Identify which cell holds the provided text, then report its [X, Y] central coordinate. 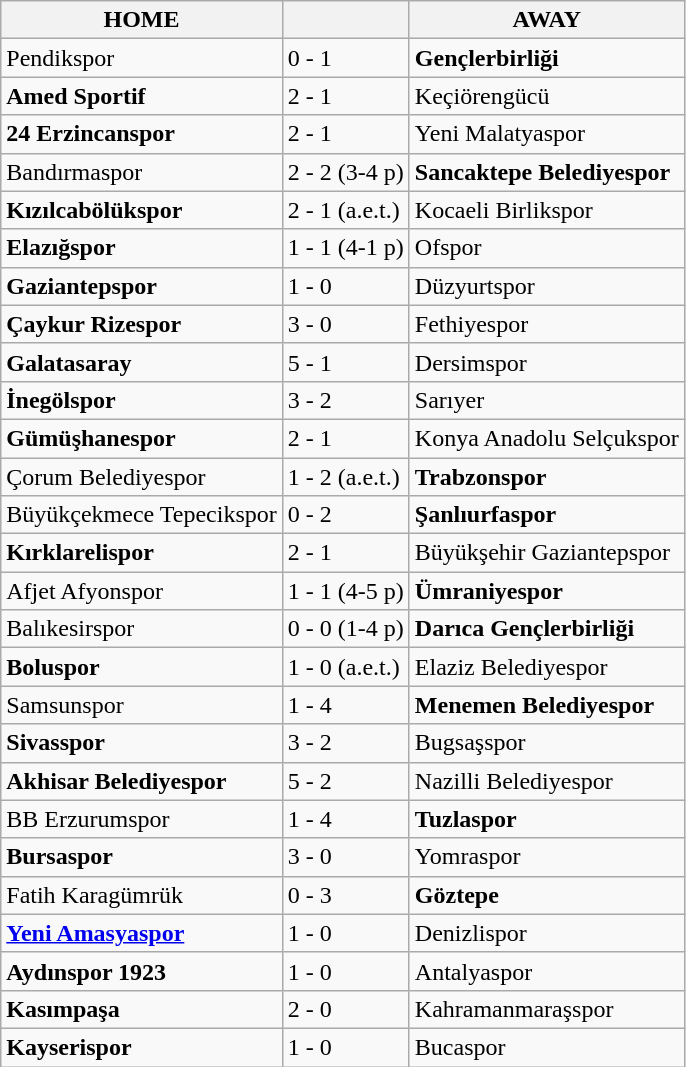
Bursaspor [142, 857]
Menemen Belediyespor [546, 705]
Balıkesirspor [142, 629]
Aydınspor 1923 [142, 971]
Büyükçekmece Tepecikspor [142, 515]
5 - 1 [346, 362]
0 - 3 [346, 895]
2 - 0 [346, 1009]
Büyükşehir Gaziantepspor [546, 553]
HOME [142, 20]
Akhisar Belediyespor [142, 781]
0 - 1 [346, 58]
Darıca Gençlerbirliği [546, 629]
Fethiyespor [546, 324]
AWAY [546, 20]
Ümraniyespor [546, 591]
0 - 0 (1-4 p) [346, 629]
Gençlerbirliği [546, 58]
İnegölspor [142, 400]
Bugsaşspor [546, 743]
Afjet Afyonspor [142, 591]
Düzyurtspor [546, 286]
Amed Sportif [142, 96]
Yomraspor [546, 857]
Kızılcabölükspor [142, 210]
Bandırmaspor [142, 172]
Fatih Karagümrük [142, 895]
Ofspor [546, 248]
Çorum Belediyespor [142, 477]
1 - 1 (4-1 p) [346, 248]
Tuzlaspor [546, 819]
Kasımpaşa [142, 1009]
Elaziz Belediyespor [546, 667]
Kahramanmaraşspor [546, 1009]
2 - 1 (a.e.t.) [346, 210]
Keçiörengücü [546, 96]
Samsunspor [142, 705]
Pendikspor [142, 58]
Nazilli Belediyespor [546, 781]
Elazığspor [142, 248]
Sarıyer [546, 400]
0 - 2 [346, 515]
Yeni Amasyaspor [142, 933]
Denizlispor [546, 933]
2 - 2 (3-4 p) [346, 172]
Sancaktepe Belediyespor [546, 172]
Galatasaray [142, 362]
Boluspor [142, 667]
Kocaeli Birlikspor [546, 210]
1 - 2 (a.e.t.) [346, 477]
Gaziantepspor [142, 286]
Sivasspor [142, 743]
1 - 1 (4-5 p) [346, 591]
Kırklarelispor [142, 553]
Göztepe [546, 895]
Gümüşhanespor [142, 438]
1 - 0 (a.e.t.) [346, 667]
Yeni Malatyaspor [546, 134]
BB Erzurumspor [142, 819]
Kayserispor [142, 1047]
5 - 2 [346, 781]
Şanlıurfaspor [546, 515]
Dersimspor [546, 362]
24 Erzincanspor [142, 134]
Trabzonspor [546, 477]
Antalyaspor [546, 971]
Konya Anadolu Selçukspor [546, 438]
Çaykur Rizespor [142, 324]
Bucaspor [546, 1047]
